From the cell containing the given text, extract its center point as [x, y] coordinate. 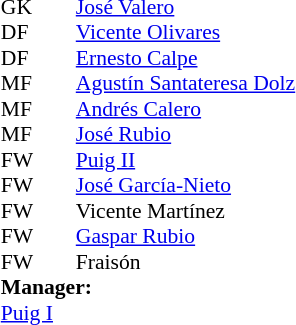
Vicente Martínez [186, 211]
Ernesto Calpe [186, 58]
Puig II [186, 160]
José Rubio [186, 135]
Gaspar Rubio [186, 237]
Agustín Santateresa Dolz [186, 83]
Manager: [148, 287]
Andrés Calero [186, 109]
Fraisón [186, 262]
José García-Nieto [186, 185]
Vicente Olivares [186, 33]
